Search for the cell housing the specified text and yield its (X, Y) center coordinate. 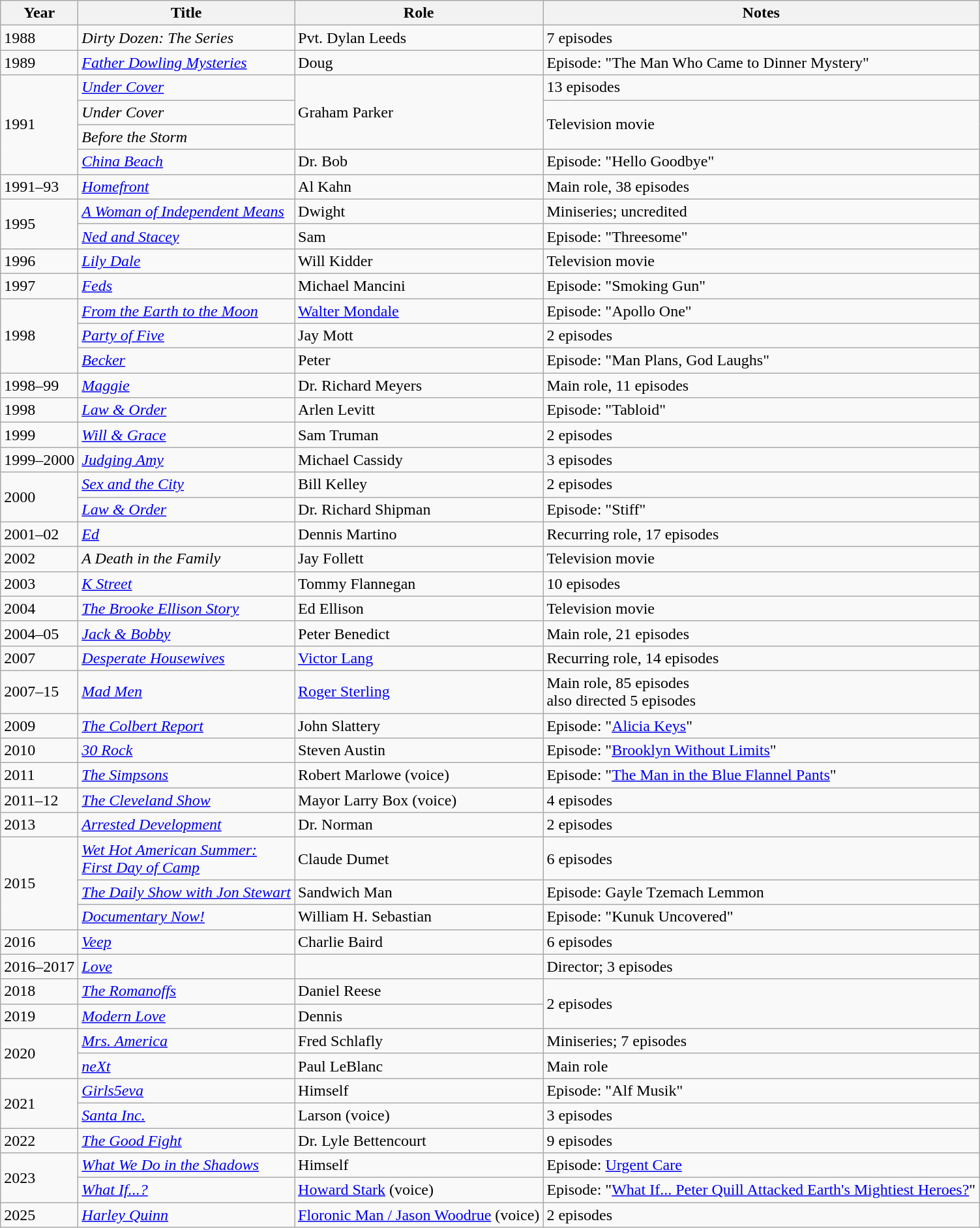
1995 (39, 224)
Episode: "The Man Who Came to Dinner Mystery" (762, 63)
Arrested Development (186, 825)
Dwight (419, 211)
9 episodes (762, 1141)
2004–05 (39, 633)
Role (419, 13)
Michael Cassidy (419, 460)
Graham Parker (419, 112)
K Street (186, 584)
Floronic Man / Jason Woodrue (voice) (419, 1215)
2007 (39, 658)
1991–93 (39, 187)
The Simpsons (186, 775)
Episode: "Man Plans, God Laughs" (762, 361)
Tommy Flannegan (419, 584)
Recurring role, 17 episodes (762, 534)
2023 (39, 1178)
Ed Ellison (419, 608)
The Brooke Ellison Story (186, 608)
Episode: "Brooklyn Without Limits" (762, 751)
Ed (186, 534)
Sam (419, 236)
Sandwich Man (419, 892)
Homefront (186, 187)
Title (186, 13)
Peter Benedict (419, 633)
Father Dowling Mysteries (186, 63)
China Beach (186, 162)
2004 (39, 608)
2001–02 (39, 534)
What We Do in the Shadows (186, 1165)
Dr. Richard Meyers (419, 385)
Veep (186, 942)
Dennis (419, 1016)
The Good Fight (186, 1141)
Robert Marlowe (voice) (419, 775)
Episode: "What If... Peter Quill Attacked Earth's Mightiest Heroes?" (762, 1190)
Howard Stark (voice) (419, 1190)
From the Earth to the Moon (186, 311)
Charlie Baird (419, 942)
Al Kahn (419, 187)
Harley Quinn (186, 1215)
2007–15 (39, 691)
Dr. Richard Shipman (419, 509)
A Death in the Family (186, 559)
Santa Inc. (186, 1115)
Episode: Gayle Tzemach Lemmon (762, 892)
Becker (186, 361)
Maggie (186, 385)
1989 (39, 63)
Will Kidder (419, 261)
Main role, 38 episodes (762, 187)
7 episodes (762, 38)
1999 (39, 435)
2016–2017 (39, 966)
2003 (39, 584)
Mad Men (186, 691)
2011–12 (39, 800)
Year (39, 13)
Steven Austin (419, 751)
John Slattery (419, 726)
Mayor Larry Box (voice) (419, 800)
Girls5eva (186, 1090)
Claude Dumet (419, 858)
Doug (419, 63)
Modern Love (186, 1016)
The Cleveland Show (186, 800)
Episode: "Alf Musik" (762, 1090)
Peter (419, 361)
Episode: "The Man in the Blue Flannel Pants" (762, 775)
2000 (39, 497)
2011 (39, 775)
30 Rock (186, 751)
Daniel Reese (419, 991)
1998–99 (39, 385)
Roger Sterling (419, 691)
Miniseries; uncredited (762, 211)
2015 (39, 883)
1997 (39, 286)
Dirty Dozen: The Series (186, 38)
Dr. Lyle Bettencourt (419, 1141)
A Woman of Independent Means (186, 211)
Main role, 11 episodes (762, 385)
Judging Amy (186, 460)
Dennis Martino (419, 534)
Episode: Urgent Care (762, 1165)
Episode: "Hello Goodbye" (762, 162)
10 episodes (762, 584)
2019 (39, 1016)
Mrs. America (186, 1041)
Director; 3 episodes (762, 966)
13 episodes (762, 87)
1996 (39, 261)
Documentary Now! (186, 917)
Dr. Bob (419, 162)
Main role, 85 episodes also directed 5 episodes (762, 691)
The Colbert Report (186, 726)
Fred Schlafly (419, 1041)
Walter Mondale (419, 311)
Paul LeBlanc (419, 1066)
Michael Mancini (419, 286)
Dr. Norman (419, 825)
Larson (voice) (419, 1115)
Victor Lang (419, 658)
Sex and the City (186, 485)
Love (186, 966)
Episode: "Apollo One" (762, 311)
Arlen Levitt (419, 410)
Main role, 21 episodes (762, 633)
2013 (39, 825)
2022 (39, 1141)
The Romanoffs (186, 991)
Miniseries; 7 episodes (762, 1041)
Wet Hot American Summer: First Day of Camp (186, 858)
Jay Follett (419, 559)
Episode: "Stiff" (762, 509)
Jack & Bobby (186, 633)
Notes (762, 13)
Lily Dale (186, 261)
1999–2000 (39, 460)
Feds (186, 286)
4 episodes (762, 800)
Will & Grace (186, 435)
2018 (39, 991)
William H. Sebastian (419, 917)
Ned and Stacey (186, 236)
The Daily Show with Jon Stewart (186, 892)
Bill Kelley (419, 485)
Sam Truman (419, 435)
neXt (186, 1066)
2021 (39, 1103)
2020 (39, 1053)
Episode: "Smoking Gun" (762, 286)
Desperate Housewives (186, 658)
Jay Mott (419, 336)
Pvt. Dylan Leeds (419, 38)
Episode: "Alicia Keys" (762, 726)
2009 (39, 726)
1988 (39, 38)
Episode: "Tabloid" (762, 410)
2010 (39, 751)
Episode: "Threesome" (762, 236)
What If...? (186, 1190)
1991 (39, 125)
Episode: "Kunuk Uncovered" (762, 917)
2016 (39, 942)
Party of Five (186, 336)
Recurring role, 14 episodes (762, 658)
2002 (39, 559)
2025 (39, 1215)
Before the Storm (186, 137)
Main role (762, 1066)
